Capture the cell that displays the provided text and extract its [x, y] central coordinate. 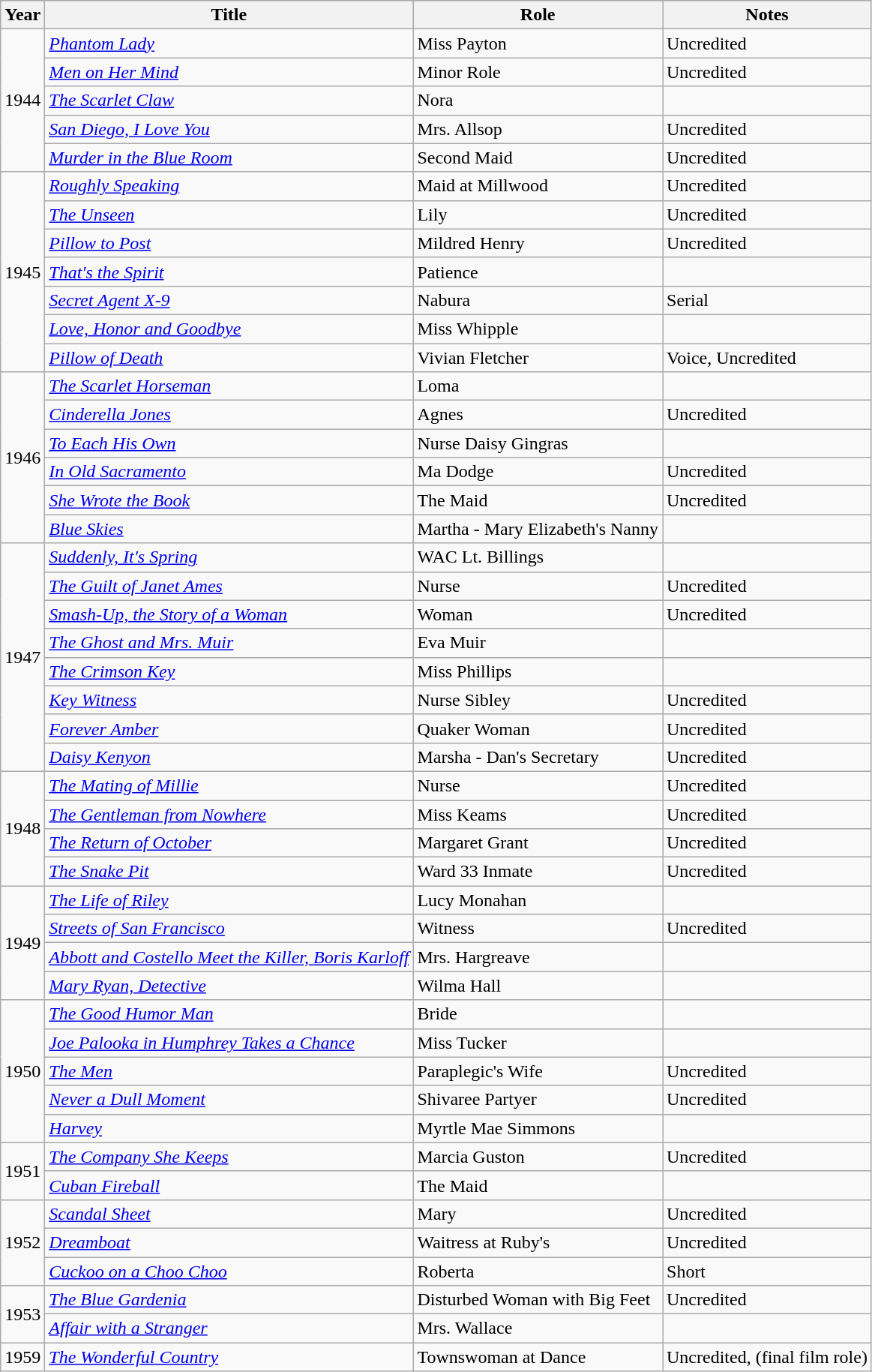
Miss Tucker [538, 1043]
Marcia Guston [538, 1157]
1948 [22, 828]
Roughly Speaking [229, 186]
Martha - Mary Elizabeth's Nanny [538, 529]
Nurse Sibley [538, 700]
The Life of Riley [229, 900]
The Wonderful Country [229, 1357]
Waitress at Ruby's [538, 1242]
1949 [22, 943]
Vivian Fletcher [538, 358]
The Company She Keeps [229, 1157]
She Wrote the Book [229, 500]
Miss Whipple [538, 329]
Myrtle Mae Simmons [538, 1128]
Ward 33 Inmate [538, 872]
Notes [768, 15]
Mrs. Allsop [538, 129]
Cuban Fireball [229, 1185]
Eva Muir [538, 643]
Bride [538, 1014]
The Snake Pit [229, 872]
San Diego, I Love You [229, 129]
The Crimson Key [229, 671]
Streets of San Francisco [229, 929]
Maid at Millwood [538, 186]
Disturbed Woman with Big Feet [538, 1300]
Pillow to Post [229, 243]
Miss Keams [538, 814]
Phantom Lady [229, 44]
Suddenly, It's Spring [229, 557]
Ma Dodge [538, 472]
Role [538, 15]
Mary [538, 1214]
Daisy Kenyon [229, 757]
Secret Agent X-9 [229, 300]
Mary Ryan, Detective [229, 986]
In Old Sacramento [229, 472]
Men on Her Mind [229, 72]
Voice, Uncredited [768, 358]
Shivaree Partyer [538, 1100]
Second Maid [538, 158]
The Unseen [229, 215]
Scandal Sheet [229, 1214]
Abbott and Costello Meet the Killer, Boris Karloff [229, 957]
Key Witness [229, 700]
Dreamboat [229, 1242]
Cinderella Jones [229, 415]
Uncredited, (final film role) [768, 1357]
The Guilt of Janet Ames [229, 586]
The Scarlet Claw [229, 101]
That's the Spirit [229, 272]
Nora [538, 101]
Joe Palooka in Humphrey Takes a Chance [229, 1043]
Agnes [538, 415]
Quaker Woman [538, 728]
Marsha - Dan's Secretary [538, 757]
The Return of October [229, 843]
1947 [22, 657]
Patience [538, 272]
Murder in the Blue Room [229, 158]
1945 [22, 272]
Title [229, 15]
The Ghost and Mrs. Muir [229, 643]
Smash-Up, the Story of a Woman [229, 614]
The Gentleman from Nowhere [229, 814]
Wilma Hall [538, 986]
The Blue Gardenia [229, 1300]
Cuckoo on a Choo Choo [229, 1271]
Nabura [538, 300]
1944 [22, 101]
Serial [768, 300]
Mrs. Wallace [538, 1328]
Woman [538, 614]
Miss Payton [538, 44]
Short [768, 1271]
Loma [538, 386]
Affair with a Stranger [229, 1328]
Pillow of Death [229, 358]
The Scarlet Horseman [229, 386]
Miss Phillips [538, 671]
Harvey [229, 1128]
The Men [229, 1071]
Mildred Henry [538, 243]
Minor Role [538, 72]
Paraplegic's Wife [538, 1071]
1946 [22, 458]
Forever Amber [229, 728]
Roberta [538, 1271]
WAC Lt. Billings [538, 557]
Year [22, 15]
To Each His Own [229, 443]
Mrs. Hargreave [538, 957]
Never a Dull Moment [229, 1100]
The Good Humor Man [229, 1014]
1952 [22, 1242]
Witness [538, 929]
Blue Skies [229, 529]
Lily [538, 215]
The Mating of Millie [229, 785]
Love, Honor and Goodbye [229, 329]
1950 [22, 1071]
1951 [22, 1171]
Margaret Grant [538, 843]
1953 [22, 1314]
Townswoman at Dance [538, 1357]
Lucy Monahan [538, 900]
Nurse Daisy Gingras [538, 443]
1959 [22, 1357]
